Provide the (x, y) coordinate of the cell's center where the given text is located.  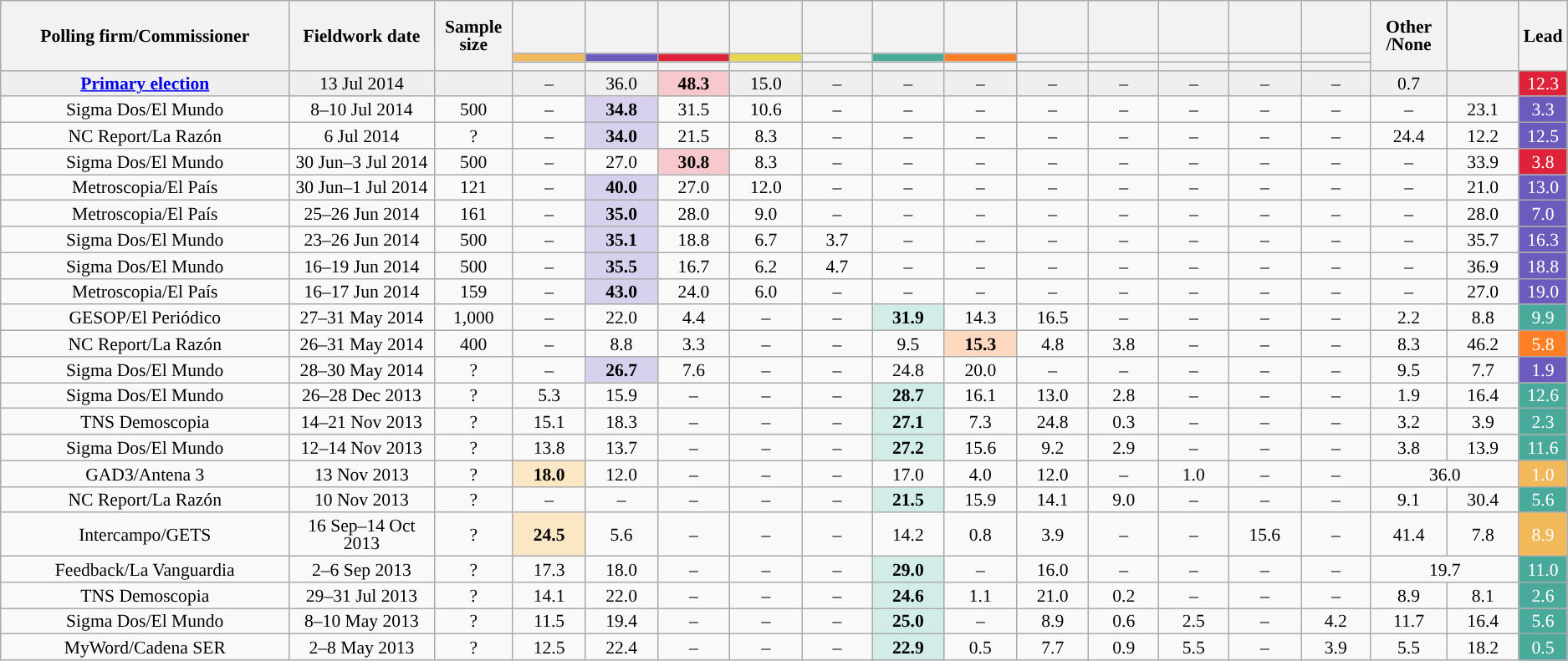
0.2 (1124, 595)
9.1 (1408, 500)
15.0 (766, 84)
7.0 (1542, 214)
0.6 (1124, 622)
8.1 (1483, 595)
35.0 (621, 214)
4.2 (1336, 622)
6.0 (766, 291)
2.3 (1542, 421)
6.2 (766, 266)
159 (473, 291)
35.5 (621, 266)
24.6 (908, 595)
25–26 Jun 2014 (361, 214)
16.1 (980, 396)
13.7 (621, 448)
34.0 (621, 135)
26–31 May 2014 (361, 344)
30 Jun–3 Jul 2014 (361, 162)
35.7 (1483, 239)
27.2 (908, 448)
41.4 (1408, 535)
29.0 (908, 570)
15.3 (980, 344)
27.1 (908, 421)
43.0 (621, 291)
33.9 (1483, 162)
4.4 (693, 318)
18.3 (621, 421)
Lead (1542, 35)
30.4 (1483, 500)
4.7 (837, 266)
12.3 (1542, 84)
28.7 (908, 396)
19.7 (1445, 570)
Fieldwork date (361, 35)
31.9 (908, 318)
Sample size (473, 35)
0.9 (1124, 647)
0.8 (980, 535)
30.8 (693, 162)
26.7 (621, 369)
2.5 (1194, 622)
23–26 Jun 2014 (361, 239)
22.9 (908, 647)
10.6 (766, 110)
9.9 (1542, 318)
46.2 (1483, 344)
1.1 (980, 595)
16–19 Jun 2014 (361, 266)
10 Nov 2013 (361, 500)
48.3 (693, 84)
7.3 (980, 421)
14.2 (908, 535)
161 (473, 214)
0.3 (1124, 421)
2.9 (1124, 448)
2.8 (1124, 396)
400 (473, 344)
3.2 (1408, 421)
6.7 (766, 239)
16 Sep–14 Oct 2013 (361, 535)
13.8 (549, 448)
Intercampo/GETS (146, 535)
26–28 Dec 2013 (361, 396)
11.7 (1408, 622)
13 Jul 2014 (361, 84)
22.4 (621, 647)
14–21 Nov 2013 (361, 421)
16.3 (1542, 239)
MyWord/Cadena SER (146, 647)
5.3 (549, 396)
2.6 (1542, 595)
12–14 Nov 2013 (361, 448)
14.3 (980, 318)
11.5 (549, 622)
31.5 (693, 110)
25.0 (908, 622)
121 (473, 187)
7.6 (693, 369)
5.8 (1542, 344)
34.8 (621, 110)
24.5 (549, 535)
27–31 May 2014 (361, 318)
16.7 (693, 266)
16–17 Jun 2014 (361, 291)
8–10 May 2013 (361, 622)
24.0 (693, 291)
4.0 (980, 473)
19.0 (1542, 291)
6 Jul 2014 (361, 135)
Feedback/La Vanguardia (146, 570)
GAD3/Antena 3 (146, 473)
16.0 (1053, 570)
20.0 (980, 369)
36.9 (1483, 266)
24.4 (1408, 135)
15.1 (549, 421)
28–30 May 2014 (361, 369)
8–10 Jul 2014 (361, 110)
30 Jun–1 Jul 2014 (361, 187)
19.4 (621, 622)
Polling firm/Commissioner (146, 35)
2–6 Sep 2013 (361, 570)
0.7 (1408, 84)
17.0 (908, 473)
11.0 (1542, 570)
12.6 (1542, 396)
2–8 May 2013 (361, 647)
1,000 (473, 318)
18.2 (1483, 647)
17.3 (549, 570)
35.1 (621, 239)
13 Nov 2013 (361, 473)
Primary election (146, 84)
13.9 (1483, 448)
7.8 (1483, 535)
29–31 Jul 2013 (361, 595)
11.6 (1542, 448)
23.1 (1483, 110)
Other/None (1408, 35)
16.5 (1053, 318)
3.7 (837, 239)
12.2 (1483, 135)
9.2 (1053, 448)
2.2 (1408, 318)
GESOP/El Periódico (146, 318)
4.8 (1053, 344)
40.0 (621, 187)
